Scan for the cell matching the given text and deliver its (x, y) coordinate at center. 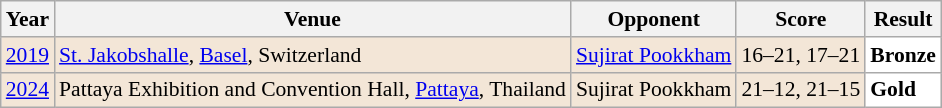
2019 (28, 55)
Opponent (654, 19)
Score (800, 19)
Bronze (903, 55)
Result (903, 19)
St. Jakobshalle, Basel, Switzerland (312, 55)
Year (28, 19)
2024 (28, 90)
Gold (903, 90)
21–12, 21–15 (800, 90)
16–21, 17–21 (800, 55)
Venue (312, 19)
Pattaya Exhibition and Convention Hall, Pattaya, Thailand (312, 90)
